Capture the cell that displays the provided text and extract its [x, y] central coordinate. 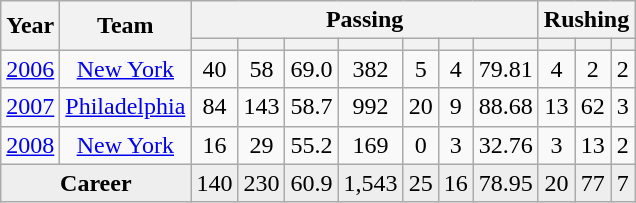
1,543 [370, 183]
230 [262, 183]
62 [593, 107]
7 [623, 183]
58.7 [312, 107]
Rushing [586, 20]
140 [214, 183]
Passing [364, 20]
79.81 [506, 69]
58 [262, 69]
69.0 [312, 69]
143 [262, 107]
Year [30, 26]
Team [126, 26]
2008 [30, 145]
32.76 [506, 145]
382 [370, 69]
2006 [30, 69]
Career [96, 183]
60.9 [312, 183]
88.68 [506, 107]
25 [420, 183]
55.2 [312, 145]
Philadelphia [126, 107]
0 [420, 145]
992 [370, 107]
84 [214, 107]
40 [214, 69]
169 [370, 145]
9 [456, 107]
2007 [30, 107]
77 [593, 183]
5 [420, 69]
78.95 [506, 183]
29 [262, 145]
